Return the [x, y] coordinate for the center point of the cell that contains the specified text.  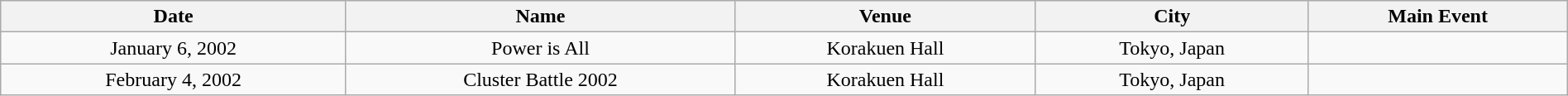
City [1172, 17]
Cluster Battle 2002 [540, 79]
Power is All [540, 48]
Main Event [1437, 17]
February 4, 2002 [174, 79]
Name [540, 17]
January 6, 2002 [174, 48]
Venue [885, 17]
Date [174, 17]
